Provide the (X, Y) coordinate of the cell's center where the given text is located.  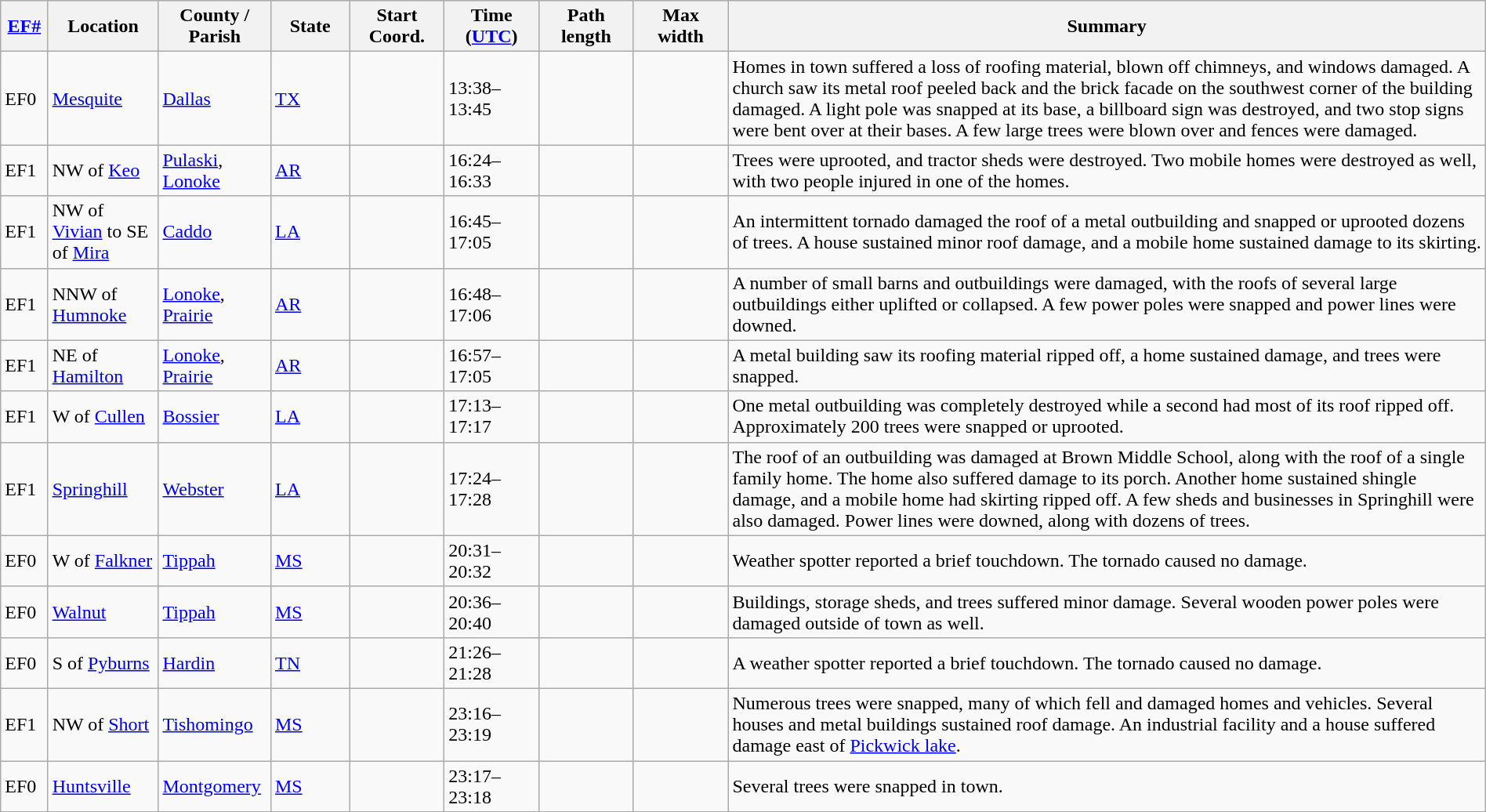
State (310, 27)
W of Cullen (103, 417)
Bossier (215, 417)
NE of Hamilton (103, 365)
Several trees were snapped in town. (1107, 785)
Hardin (215, 663)
NW of Keo (103, 171)
Weather spotter reported a brief touchdown. The tornado caused no damage. (1107, 561)
TN (310, 663)
NW of Vivian to SE of Mira (103, 232)
20:31–20:32 (492, 561)
16:45–17:05 (492, 232)
23:17–23:18 (492, 785)
Webster (215, 489)
EF# (24, 27)
Start Coord. (397, 27)
Montgomery (215, 785)
Location (103, 27)
Caddo (215, 232)
16:48–17:06 (492, 304)
Springhill (103, 489)
Dallas (215, 99)
13:38–13:45 (492, 99)
One metal outbuilding was completely destroyed while a second had most of its roof ripped off. Approximately 200 trees were snapped or uprooted. (1107, 417)
Walnut (103, 611)
Buildings, storage sheds, and trees suffered minor damage. Several wooden power poles were damaged outside of town as well. (1107, 611)
Summary (1107, 27)
Trees were uprooted, and tractor sheds were destroyed. Two mobile homes were destroyed as well, with two people injured in one of the homes. (1107, 171)
Pulaski, Lonoke (215, 171)
A metal building saw its roofing material ripped off, a home sustained damage, and trees were snapped. (1107, 365)
A weather spotter reported a brief touchdown. The tornado caused no damage. (1107, 663)
Tishomingo (215, 724)
17:13–17:17 (492, 417)
Max width (680, 27)
16:24–16:33 (492, 171)
S of Pyburns (103, 663)
Huntsville (103, 785)
NW of Short (103, 724)
23:16–23:19 (492, 724)
Mesquite (103, 99)
County / Parish (215, 27)
Time (UTC) (492, 27)
16:57–17:05 (492, 365)
21:26–21:28 (492, 663)
Path length (586, 27)
W of Falkner (103, 561)
NNW of Humnoke (103, 304)
20:36–20:40 (492, 611)
TX (310, 99)
17:24–17:28 (492, 489)
